Search for the cell housing the specified text and yield its [X, Y] center coordinate. 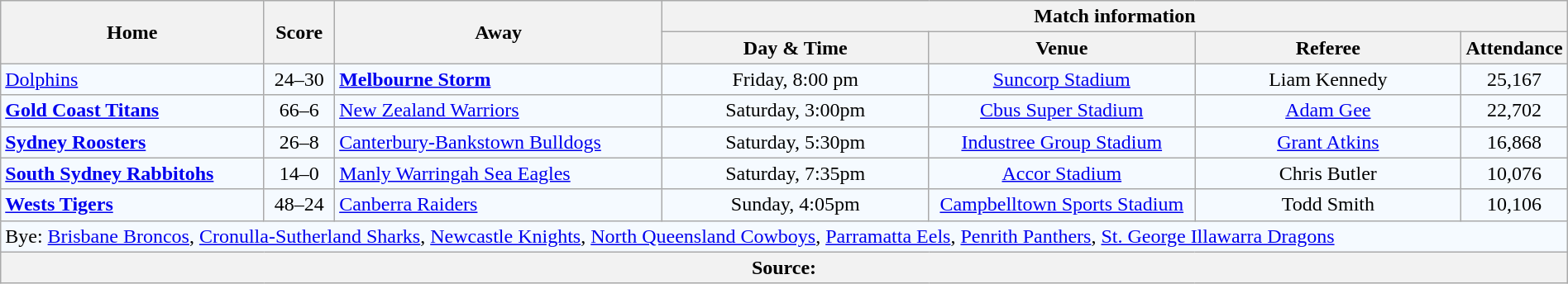
Saturday, 7:35pm [796, 173]
48–24 [299, 205]
Cbus Super Stadium [1062, 111]
Canberra Raiders [499, 205]
10,076 [1514, 173]
Away [499, 32]
16,868 [1514, 142]
Score [299, 32]
22,702 [1514, 111]
Suncorp Stadium [1062, 79]
Grant Atkins [1328, 142]
Melbourne Storm [499, 79]
Dolphins [132, 79]
26–8 [299, 142]
Source: [784, 267]
Gold Coast Titans [132, 111]
Referee [1328, 48]
Venue [1062, 48]
Friday, 8:00 pm [796, 79]
Liam Kennedy [1328, 79]
Day & Time [796, 48]
Accor Stadium [1062, 173]
Wests Tigers [132, 205]
Manly Warringah Sea Eagles [499, 173]
Sunday, 4:05pm [796, 205]
Saturday, 5:30pm [796, 142]
Chris Butler [1328, 173]
Sydney Roosters [132, 142]
Todd Smith [1328, 205]
Campbelltown Sports Stadium [1062, 205]
24–30 [299, 79]
Adam Gee [1328, 111]
66–6 [299, 111]
Canterbury-Bankstown Bulldogs [499, 142]
South Sydney Rabbitohs [132, 173]
Match information [1115, 17]
Industree Group Stadium [1062, 142]
Attendance [1514, 48]
Saturday, 3:00pm [796, 111]
Home [132, 32]
25,167 [1514, 79]
New Zealand Warriors [499, 111]
10,106 [1514, 205]
14–0 [299, 173]
